Capture the cell that displays the provided text and extract its [X, Y] central coordinate. 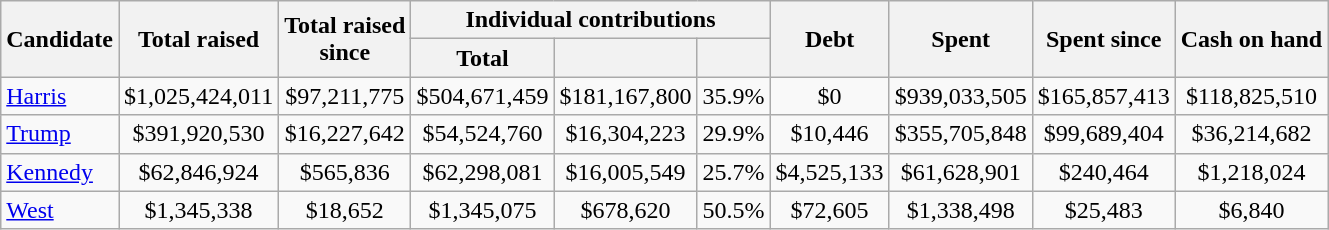
$1,218,024 [1251, 172]
$10,446 [830, 134]
$62,298,081 [482, 172]
Spent [960, 39]
Debt [830, 39]
25.7% [734, 172]
$4,525,133 [830, 172]
$18,652 [345, 210]
Kennedy [60, 172]
$61,628,901 [960, 172]
$118,825,510 [1251, 96]
$939,033,505 [960, 96]
Total raisedsince [345, 39]
29.9% [734, 134]
$99,689,404 [1104, 134]
$1,338,498 [960, 210]
Cash on hand [1251, 39]
$16,227,642 [345, 134]
$504,671,459 [482, 96]
$1,345,075 [482, 210]
$25,483 [1104, 210]
$678,620 [626, 210]
$165,857,413 [1104, 96]
Total [482, 58]
Total raised [198, 39]
$54,524,760 [482, 134]
Spent since [1104, 39]
35.9% [734, 96]
$36,214,682 [1251, 134]
$0 [830, 96]
50.5% [734, 210]
$391,920,530 [198, 134]
$240,464 [1104, 172]
$97,211,775 [345, 96]
Trump [60, 134]
Individual contributions [590, 20]
$355,705,848 [960, 134]
$565,836 [345, 172]
$181,167,800 [626, 96]
$62,846,924 [198, 172]
Candidate [60, 39]
$1,025,424,011 [198, 96]
$1,345,338 [198, 210]
$72,605 [830, 210]
Harris [60, 96]
$6,840 [1251, 210]
$16,304,223 [626, 134]
$16,005,549 [626, 172]
West [60, 210]
